Capture the cell that displays the provided text and extract its [x, y] central coordinate. 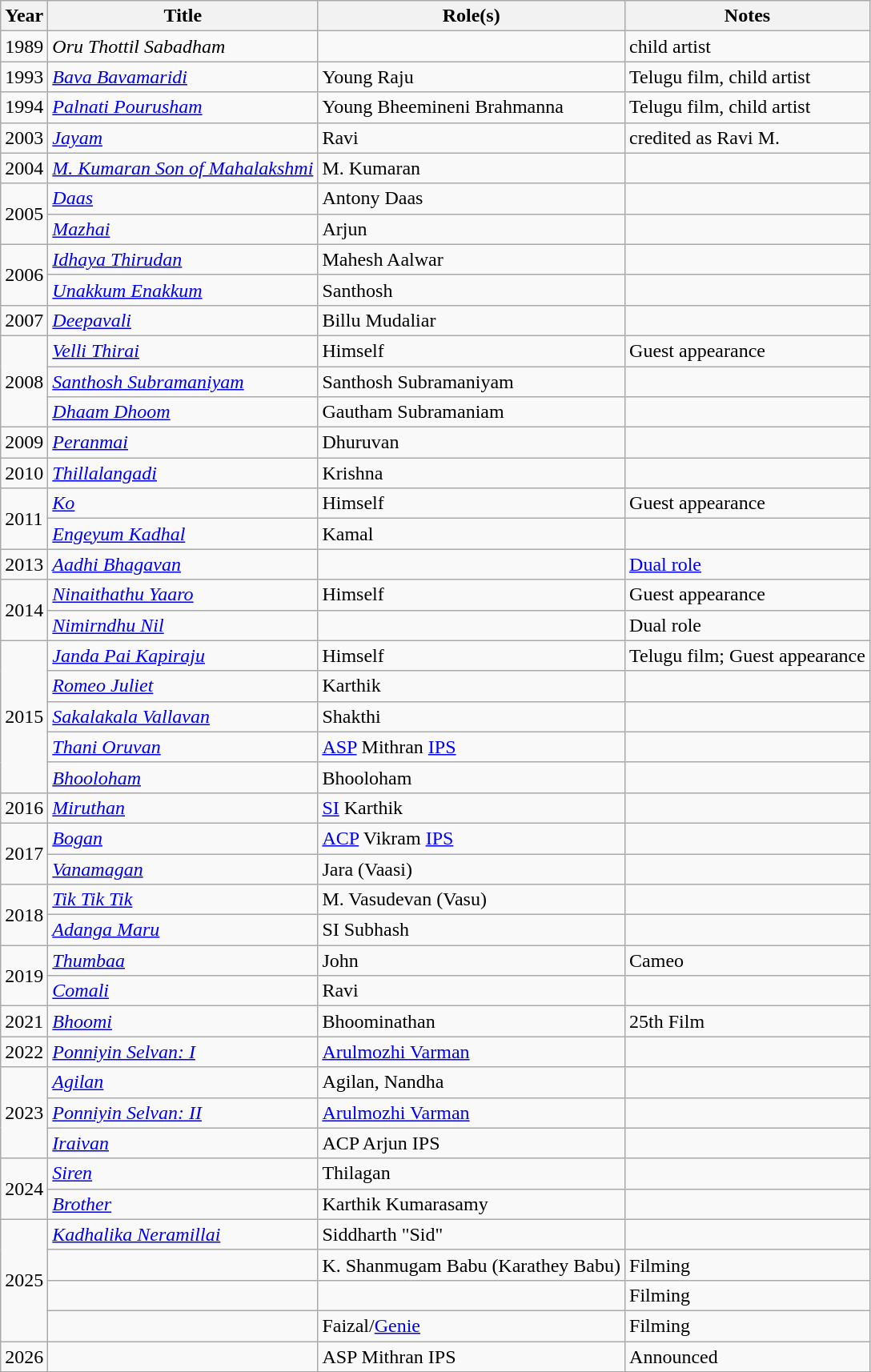
Mazhai [183, 229]
John [472, 961]
Velli Thirai [183, 351]
M. Kumaran [472, 168]
Ponniyin Selvan: II [183, 1113]
Dhaam Dhoom [183, 412]
2024 [24, 1189]
Deepavali [183, 320]
1994 [24, 107]
1993 [24, 77]
SI Subhash [472, 930]
Comali [183, 991]
M. Kumaran Son of Mahalakshmi [183, 168]
2021 [24, 1021]
Adanga Maru [183, 930]
Sakalakala Vallavan [183, 716]
Mahesh Aalwar [472, 259]
credited as Ravi M. [748, 138]
Telugu film; Guest appearance [748, 656]
Thani Oruvan [183, 747]
ACP Vikram IPS [472, 838]
Peranmai [183, 443]
Bogan [183, 838]
Thumbaa [183, 961]
Tik Tik Tik [183, 900]
Billu Mudaliar [472, 320]
ACP Arjun IPS [472, 1143]
2019 [24, 976]
2008 [24, 381]
Role(s) [472, 16]
Engeyum Kadhal [183, 534]
2014 [24, 610]
Janda Pai Kapiraju [183, 656]
2016 [24, 808]
Oru Thottil Sabadham [183, 46]
Thillalangadi [183, 473]
Aadhi Bhagavan [183, 564]
2015 [24, 716]
Palnati Pourusham [183, 107]
2006 [24, 275]
Siddharth "Sid" [472, 1234]
Romeo Juliet [183, 686]
Bava Bavamaridi [183, 77]
Faizal/Genie [472, 1326]
Bhoominathan [472, 1021]
Antony Daas [472, 199]
Idhaya Thirudan [183, 259]
Karthik Kumarasamy [472, 1204]
Nimirndhu Nil [183, 625]
Kadhalika Neramillai [183, 1234]
2013 [24, 564]
2022 [24, 1052]
Iraivan [183, 1143]
Cameo [748, 961]
Krishna [472, 473]
child artist [748, 46]
1989 [24, 46]
2017 [24, 853]
2005 [24, 214]
2025 [24, 1280]
Title [183, 16]
2007 [24, 320]
Agilan, Nandha [472, 1082]
Gautham Subramaniam [472, 412]
2018 [24, 915]
Agilan [183, 1082]
Vanamagan [183, 869]
Kamal [472, 534]
Young Bheemineni Brahmanna [472, 107]
Thilagan [472, 1173]
2003 [24, 138]
Arjun [472, 229]
Young Raju [472, 77]
Miruthan [183, 808]
2009 [24, 443]
Unakkum Enakkum [183, 290]
Dhuruvan [472, 443]
2023 [24, 1113]
Jara (Vaasi) [472, 869]
Announced [748, 1357]
25th Film [748, 1021]
Siren [183, 1173]
K. Shanmugam Babu (Karathey Babu) [472, 1265]
Brother [183, 1204]
Shakthi [472, 716]
Karthik [472, 686]
2004 [24, 168]
Year [24, 16]
Daas [183, 199]
2026 [24, 1357]
Ko [183, 503]
Ninaithathu Yaaro [183, 595]
2011 [24, 519]
SI Karthik [472, 808]
2010 [24, 473]
Notes [748, 16]
Jayam [183, 138]
Ponniyin Selvan: I [183, 1052]
Bhoomi [183, 1021]
Santhosh [472, 290]
M. Vasudevan (Vasu) [472, 900]
